Find where the given text appears and provide that cell's center as (x, y) coordinate. 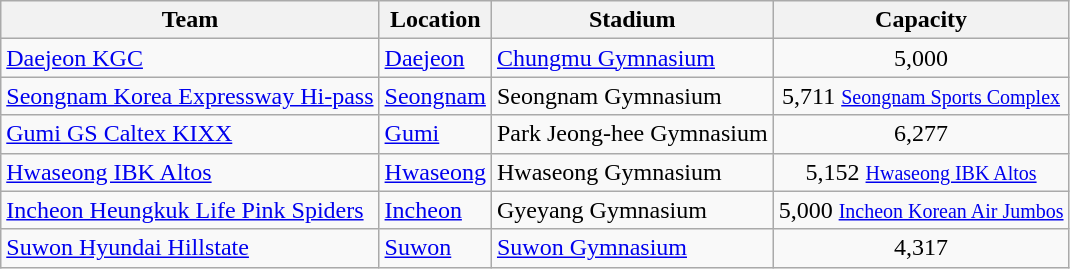
Hwaseong IBK Altos (190, 172)
Hwaseong Gymnasium (632, 172)
Chungmu Gymnasium (632, 58)
Gumi (435, 134)
Gyeyang Gymnasium (632, 210)
Capacity (921, 20)
Seongnam Gymnasium (632, 96)
6,277 (921, 134)
5,000 Incheon Korean Air Jumbos (921, 210)
Gumi GS Caltex KIXX (190, 134)
5,711 Seongnam Sports Complex (921, 96)
Daejeon KGC (190, 58)
5,152 Hwaseong IBK Altos (921, 172)
Hwaseong (435, 172)
4,317 (921, 248)
Seongnam (435, 96)
Incheon (435, 210)
Suwon Gymnasium (632, 248)
Location (435, 20)
Suwon Hyundai Hillstate (190, 248)
5,000 (921, 58)
Daejeon (435, 58)
Incheon Heungkuk Life Pink Spiders (190, 210)
Seongnam Korea Expressway Hi-pass (190, 96)
Team (190, 20)
Park Jeong-hee Gymnasium (632, 134)
Suwon (435, 248)
Stadium (632, 20)
